Find where the given text appears and provide that cell's center as [x, y] coordinate. 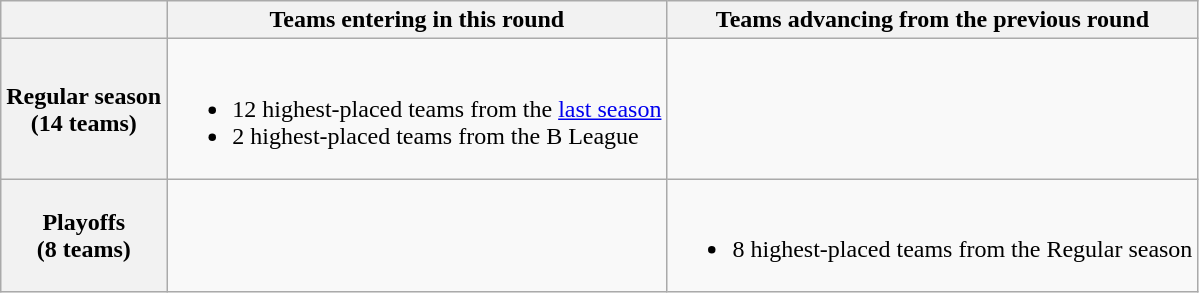
8 highest-placed teams from the Regular season [932, 236]
Playoffs(8 teams) [84, 236]
Teams entering in this round [417, 20]
Teams advancing from the previous round [932, 20]
12 highest-placed teams from the last season2 highest-placed teams from the B League [417, 109]
Regular season(14 teams) [84, 109]
